Identify which cell holds the provided text, then report its [X, Y] central coordinate. 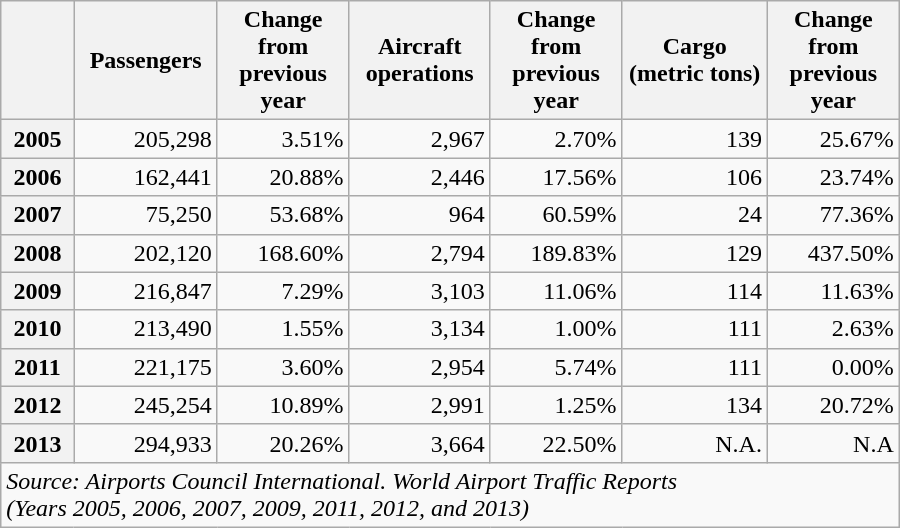
294,933 [146, 443]
1.00% [556, 329]
11.06% [556, 291]
2,967 [420, 139]
1.55% [283, 329]
437.50% [833, 253]
216,847 [146, 291]
25.67% [833, 139]
189.83% [556, 253]
2005 [38, 139]
11.63% [833, 291]
221,175 [146, 367]
2006 [38, 177]
3,103 [420, 291]
2.63% [833, 329]
2,446 [420, 177]
2013 [38, 443]
139 [694, 139]
7.29% [283, 291]
1.25% [556, 405]
2,794 [420, 253]
20.88% [283, 177]
N.A [833, 443]
Cargo(metric tons) [694, 60]
205,298 [146, 139]
3.51% [283, 139]
2,954 [420, 367]
2,991 [420, 405]
168.60% [283, 253]
202,120 [146, 253]
245,254 [146, 405]
Aircraft operations [420, 60]
N.A. [694, 443]
20.72% [833, 405]
106 [694, 177]
3,664 [420, 443]
75,250 [146, 215]
0.00% [833, 367]
2011 [38, 367]
129 [694, 253]
77.36% [833, 215]
20.26% [283, 443]
2010 [38, 329]
60.59% [556, 215]
2012 [38, 405]
213,490 [146, 329]
2.70% [556, 139]
53.68% [283, 215]
2009 [38, 291]
23.74% [833, 177]
Passengers [146, 60]
10.89% [283, 405]
114 [694, 291]
2008 [38, 253]
3,134 [420, 329]
162,441 [146, 177]
17.56% [556, 177]
22.50% [556, 443]
2007 [38, 215]
Source: Airports Council International. World Airport Traffic Reports(Years 2005, 2006, 2007, 2009, 2011, 2012, and 2013) [450, 494]
134 [694, 405]
5.74% [556, 367]
964 [420, 215]
24 [694, 215]
3.60% [283, 367]
